Find where the given text appears and provide that cell's center as (x, y) coordinate. 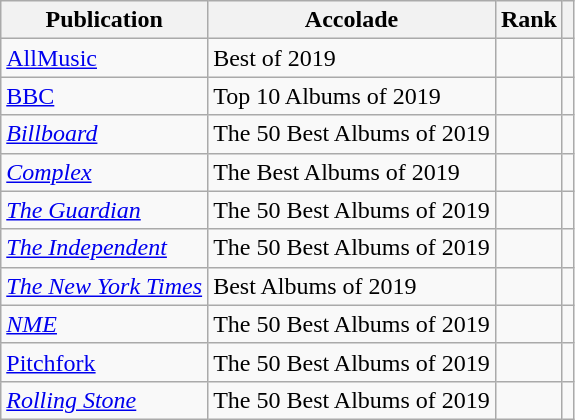
The New York Times (104, 286)
Rolling Stone (104, 400)
The Independent (104, 248)
BBC (104, 96)
Top 10 Albums of 2019 (352, 96)
The Guardian (104, 210)
AllMusic (104, 58)
Rank (528, 20)
Accolade (352, 20)
Billboard (104, 134)
Complex (104, 172)
NME (104, 324)
Best Albums of 2019 (352, 286)
Best of 2019 (352, 58)
Publication (104, 20)
Pitchfork (104, 362)
The Best Albums of 2019 (352, 172)
